Detect which cell encompasses the target text, then output its (X, Y) center coordinate. 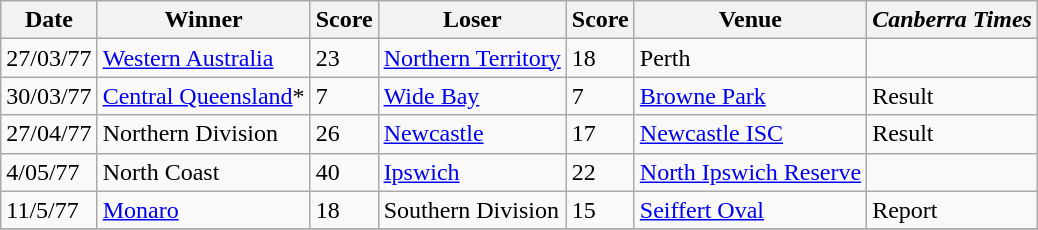
Browne Park (750, 96)
30/03/77 (49, 96)
Loser (472, 20)
Southern Division (472, 210)
North Coast (204, 172)
40 (344, 172)
Monaro (204, 210)
Northern Division (204, 134)
27/04/77 (49, 134)
26 (344, 134)
Perth (750, 58)
Venue (750, 20)
27/03/77 (49, 58)
Newcastle ISC (750, 134)
Western Australia (204, 58)
North Ipswich Reserve (750, 172)
Northern Territory (472, 58)
Central Queensland* (204, 96)
Seiffert Oval (750, 210)
17 (600, 134)
23 (344, 58)
4/05/77 (49, 172)
Report (952, 210)
22 (600, 172)
15 (600, 210)
Winner (204, 20)
Wide Bay (472, 96)
11/5/77 (49, 210)
Newcastle (472, 134)
Canberra Times (952, 20)
Date (49, 20)
Ipswich (472, 172)
